Determine the (x, y) coordinate at the center of the cell enclosing the given text.  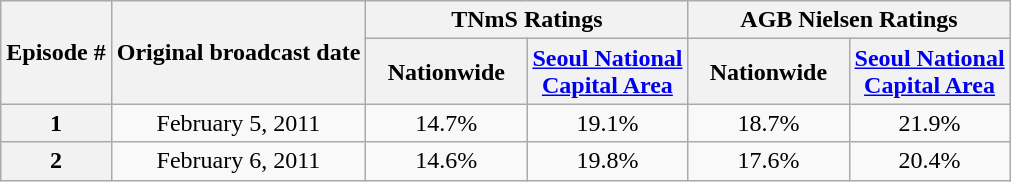
14.6% (446, 161)
2 (56, 161)
19.8% (608, 161)
1 (56, 123)
19.1% (608, 123)
20.4% (930, 161)
Original broadcast date (238, 52)
21.9% (930, 123)
February 5, 2011 (238, 123)
17.6% (768, 161)
Episode # (56, 52)
14.7% (446, 123)
TNmS Ratings (527, 20)
AGB Nielsen Ratings (849, 20)
18.7% (768, 123)
February 6, 2011 (238, 161)
